Return the [x, y] coordinate for the center point of the cell that contains the specified text.  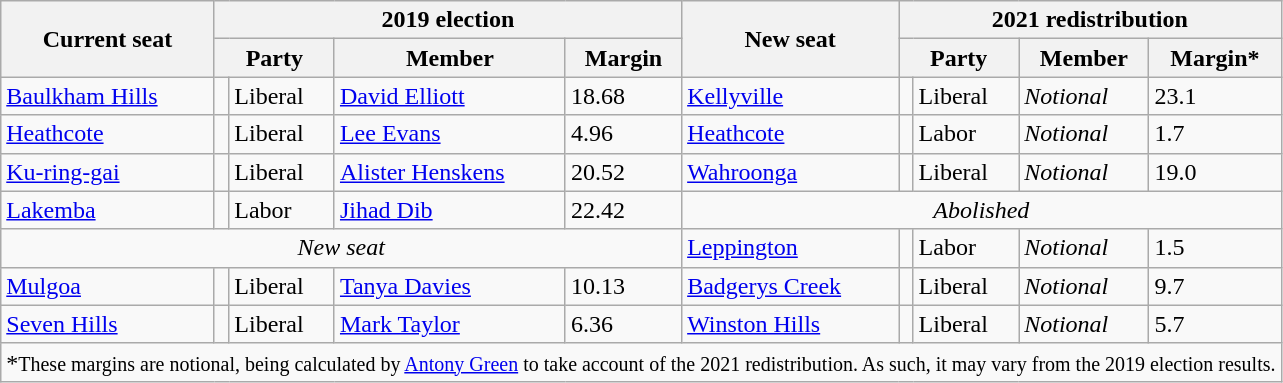
Current seat [108, 39]
Kellyville [790, 96]
Abolished [982, 210]
Ku-ring-gai [108, 172]
1.5 [1215, 248]
Jihad Dib [450, 210]
Seven Hills [108, 324]
18.68 [623, 96]
Mulgoa [108, 286]
10.13 [623, 286]
Margin* [1215, 58]
20.52 [623, 172]
Alister Henskens [450, 172]
1.7 [1215, 134]
Leppington [790, 248]
David Elliott [450, 96]
4.96 [623, 134]
Lakemba [108, 210]
22.42 [623, 210]
9.7 [1215, 286]
6.36 [623, 324]
23.1 [1215, 96]
Wahroonga [790, 172]
2021 redistribution [1090, 20]
2019 election [448, 20]
Winston Hills [790, 324]
5.7 [1215, 324]
Lee Evans [450, 134]
Mark Taylor [450, 324]
Badgerys Creek [790, 286]
Margin [623, 58]
19.0 [1215, 172]
Baulkham Hills [108, 96]
Tanya Davies [450, 286]
